Search for the cell housing the specified text and yield its [X, Y] center coordinate. 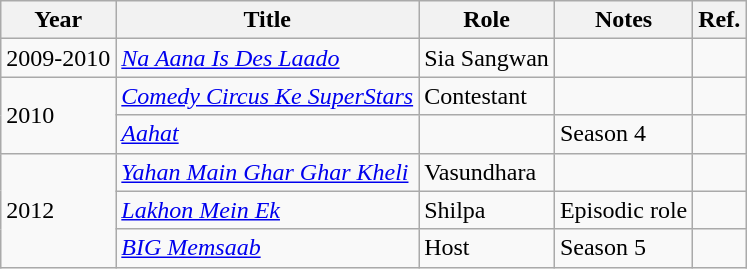
Yahan Main Ghar Ghar Kheli [268, 172]
BIG Memsaab [268, 248]
Episodic role [623, 210]
Role [487, 20]
2012 [58, 210]
Aahat [268, 134]
Season 4 [623, 134]
Sia Sangwan [487, 58]
Vasundhara [487, 172]
Contestant [487, 96]
Lakhon Mein Ek [268, 210]
Notes [623, 20]
2009-2010 [58, 58]
Shilpa [487, 210]
Host [487, 248]
Year [58, 20]
Comedy Circus Ke SuperStars [268, 96]
Season 5 [623, 248]
2010 [58, 115]
Ref. [720, 20]
Na Aana Is Des Laado [268, 58]
Title [268, 20]
